Scan for the cell matching the given text and deliver its [x, y] coordinate at center. 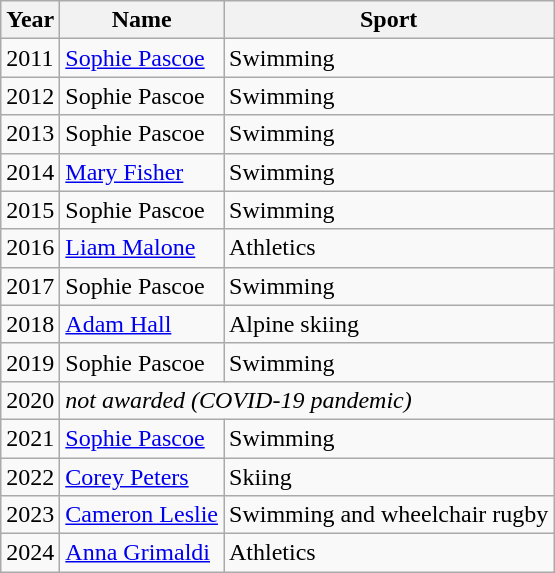
Liam Malone [142, 248]
2012 [30, 96]
2019 [30, 362]
Cameron Leslie [142, 515]
2023 [30, 515]
2017 [30, 286]
2018 [30, 324]
2020 [30, 400]
Corey Peters [142, 477]
2021 [30, 438]
2014 [30, 172]
Mary Fisher [142, 172]
2016 [30, 248]
2022 [30, 477]
Swimming and wheelchair rugby [389, 515]
Name [142, 20]
Sport [389, 20]
2015 [30, 210]
Year [30, 20]
Adam Hall [142, 324]
2011 [30, 58]
Skiing [389, 477]
not awarded (COVID-19 pandemic) [307, 400]
2013 [30, 134]
2024 [30, 553]
Alpine skiing [389, 324]
Anna Grimaldi [142, 553]
